Search for the cell housing the specified text and yield its (x, y) center coordinate. 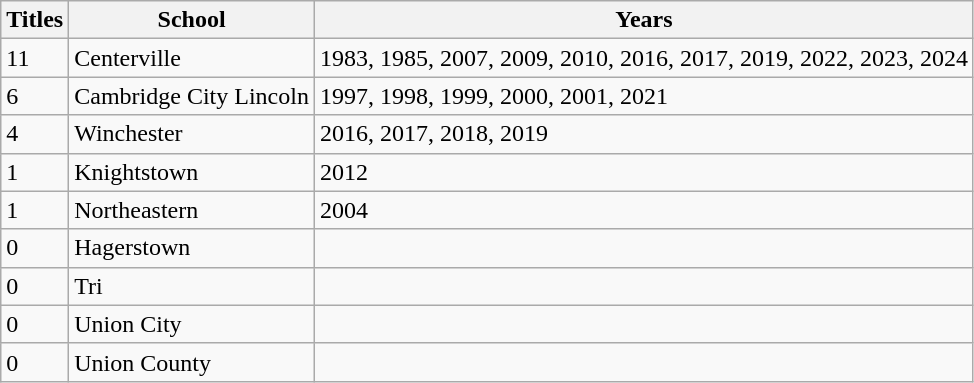
Northeastern (192, 210)
1997, 1998, 1999, 2000, 2001, 2021 (644, 96)
2012 (644, 172)
Knightstown (192, 172)
Years (644, 20)
6 (35, 96)
11 (35, 58)
1983, 1985, 2007, 2009, 2010, 2016, 2017, 2019, 2022, 2023, 2024 (644, 58)
Winchester (192, 134)
4 (35, 134)
2004 (644, 210)
Union City (192, 324)
Titles (35, 20)
Hagerstown (192, 248)
Centerville (192, 58)
2016, 2017, 2018, 2019 (644, 134)
School (192, 20)
Union County (192, 362)
Tri (192, 286)
Cambridge City Lincoln (192, 96)
